Provide the [x, y] coordinate of the cell's center where the given text is located.  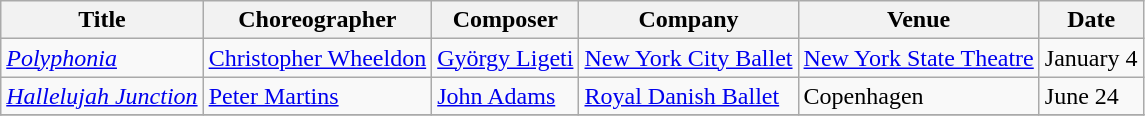
Hallelujah Junction [102, 96]
Date [1091, 20]
Composer [506, 20]
New York City Ballet [688, 58]
Polyphonia [102, 58]
György Ligeti [506, 58]
Company [688, 20]
Peter Martins [318, 96]
New York State Theatre [918, 58]
June 24 [1091, 96]
Royal Danish Ballet [688, 96]
Venue [918, 20]
John Adams [506, 96]
Copenhagen [918, 96]
Title [102, 20]
Choreographer [318, 20]
January 4 [1091, 58]
Christopher Wheeldon [318, 58]
